Search for the cell housing the specified text and yield its [x, y] center coordinate. 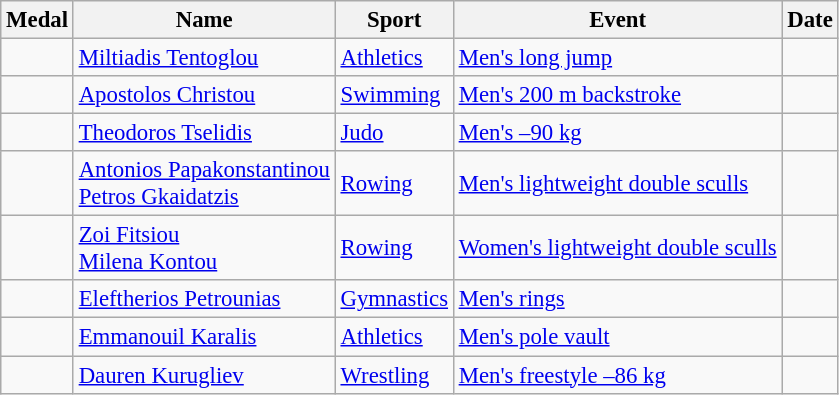
Medal [38, 20]
Miltiadis Tentoglou [204, 58]
Date [810, 20]
Antonios Papakonstantinou Petros Gkaidatzis [204, 184]
Men's –90 kg [618, 133]
Swimming [394, 95]
Emmanouil Karalis [204, 337]
Judo [394, 133]
Women's lightweight double sculls [618, 248]
Men's rings [618, 299]
Zoi Fitsiou Milena Kontou [204, 248]
Name [204, 20]
Men's freestyle –86 kg [618, 375]
Men's long jump [618, 58]
Wrestling [394, 375]
Apostolos Christou [204, 95]
Event [618, 20]
Sport [394, 20]
Theodoros Tselidis [204, 133]
Men's 200 m backstroke [618, 95]
Gymnastics [394, 299]
Eleftherios Petrounias [204, 299]
Men's pole vault [618, 337]
Men's lightweight double sculls [618, 184]
Dauren Kurugliev [204, 375]
